Return the [x, y] coordinate for the center point of the cell that contains the specified text.  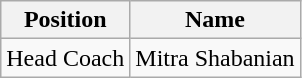
Mitra Shabanian [215, 58]
Head Coach [66, 58]
Position [66, 20]
Name [215, 20]
